Find where the given text appears and provide that cell's center as [x, y] coordinate. 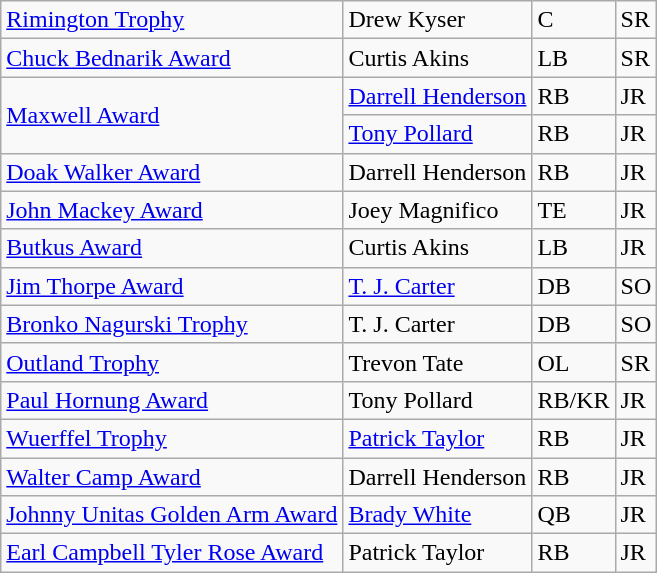
Trevon Tate [438, 362]
Brady White [438, 515]
Bronko Nagurski Trophy [172, 324]
Earl Campbell Tyler Rose Award [172, 553]
Butkus Award [172, 248]
Jim Thorpe Award [172, 286]
Maxwell Award [172, 115]
Doak Walker Award [172, 172]
OL [574, 362]
Outland Trophy [172, 362]
John Mackey Award [172, 210]
C [574, 20]
Walter Camp Award [172, 477]
Chuck Bednarik Award [172, 58]
RB/KR [574, 400]
TE [574, 210]
Paul Hornung Award [172, 400]
Johnny Unitas Golden Arm Award [172, 515]
QB [574, 515]
Drew Kyser [438, 20]
Wuerffel Trophy [172, 438]
Rimington Trophy [172, 20]
Joey Magnifico [438, 210]
